Pinpoint the cell where the given text exists, returning its [x, y] midpoint coordinate. 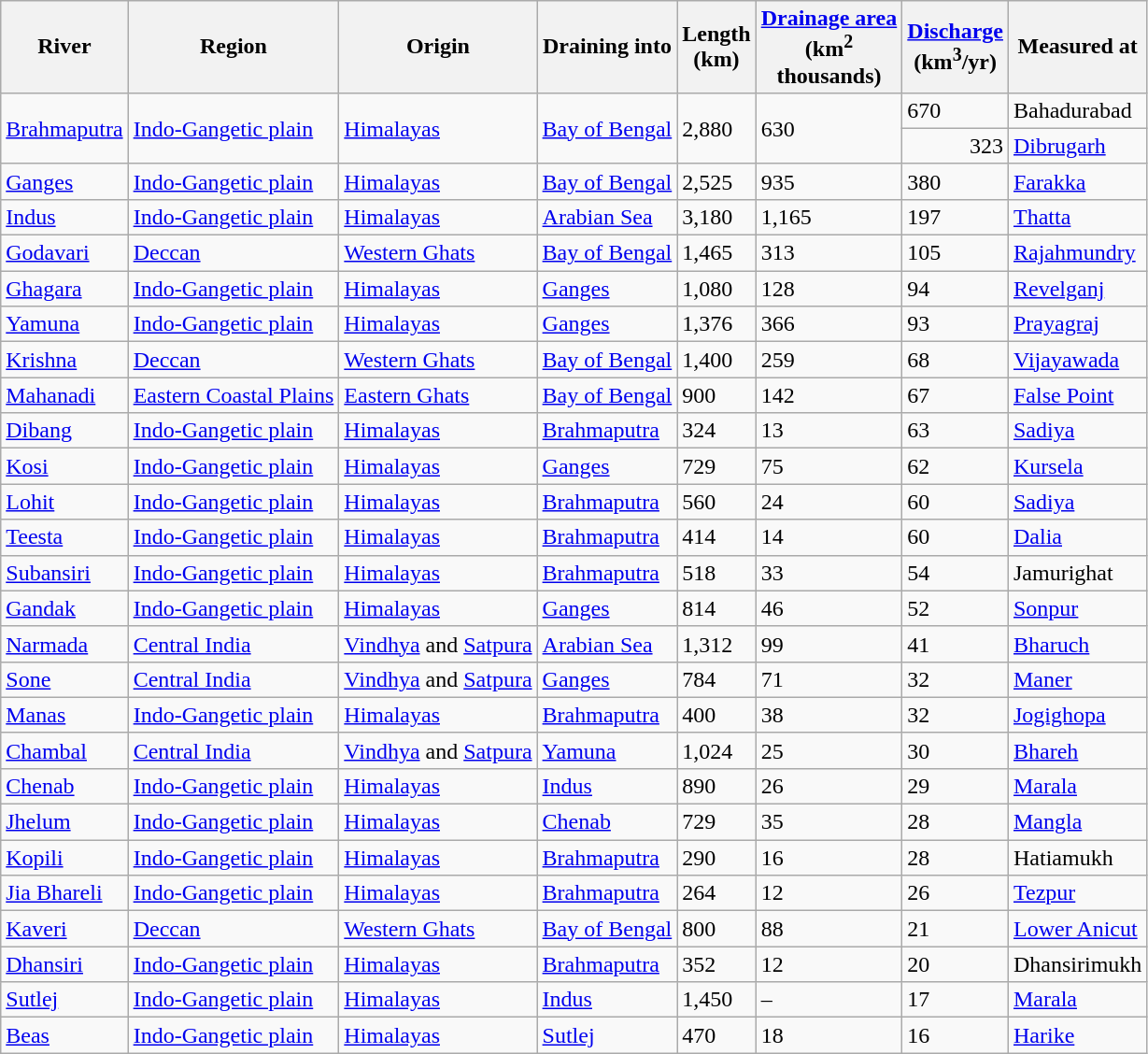
Eastern Ghats [438, 395]
Ghagara [64, 289]
2,880 [716, 128]
63 [956, 431]
Narmada [64, 644]
1,165 [829, 217]
259 [829, 360]
Draining into [607, 47]
30 [956, 750]
14 [829, 537]
2,525 [716, 181]
Jogighopa [1077, 715]
62 [956, 466]
35 [829, 822]
Kaveri [64, 929]
Kopili [64, 858]
Jamurighat [1077, 573]
54 [956, 573]
197 [956, 217]
105 [956, 253]
Sonpur [1077, 608]
Bahadurabad [1077, 110]
99 [829, 644]
88 [829, 929]
29 [956, 786]
Manas [64, 715]
Length(km) [716, 47]
935 [829, 181]
Origin [438, 47]
Dibang [64, 431]
1,024 [716, 750]
352 [716, 964]
366 [829, 324]
River [64, 47]
414 [716, 537]
1,465 [716, 253]
Harike [1077, 1035]
Dhansiri [64, 964]
1,312 [716, 644]
Dibrugarh [1077, 146]
814 [716, 608]
Maner [1077, 679]
Godavari [64, 253]
Discharge(km3/yr) [956, 47]
518 [716, 573]
20 [956, 964]
630 [829, 128]
Mahanadi [64, 395]
21 [956, 929]
1,080 [716, 289]
Kursela [1077, 466]
93 [956, 324]
Lower Anicut [1077, 929]
323 [956, 146]
71 [829, 679]
– [829, 1000]
900 [716, 395]
52 [956, 608]
Chambal [64, 750]
Kosi [64, 466]
290 [716, 858]
Krishna [64, 360]
264 [716, 893]
1,376 [716, 324]
Dhansirimukh [1077, 964]
41 [956, 644]
Bharuch [1077, 644]
400 [716, 715]
Lohit [64, 502]
Bhareh [1077, 750]
Rajahmundry [1077, 253]
Gandak [64, 608]
1,450 [716, 1000]
128 [829, 289]
Measured at [1077, 47]
Mangla [1077, 822]
784 [716, 679]
Dalia [1077, 537]
Beas [64, 1035]
17 [956, 1000]
94 [956, 289]
Farakka [1077, 181]
Jia Bhareli [64, 893]
18 [829, 1035]
24 [829, 502]
3,180 [716, 217]
380 [956, 181]
67 [956, 395]
Teesta [64, 537]
Hatiamukh [1077, 858]
33 [829, 573]
313 [829, 253]
Revelganj [1077, 289]
Sone [64, 679]
Thatta [1077, 217]
46 [829, 608]
670 [956, 110]
470 [716, 1035]
68 [956, 360]
800 [716, 929]
Subansiri [64, 573]
Drainage area(km2thousands) [829, 47]
Jhelum [64, 822]
142 [829, 395]
25 [829, 750]
1,400 [716, 360]
890 [716, 786]
75 [829, 466]
Vijayawada [1077, 360]
False Point [1077, 395]
Eastern Coastal Plains [234, 395]
560 [716, 502]
38 [829, 715]
Region [234, 47]
13 [829, 431]
Prayagraj [1077, 324]
324 [716, 431]
Tezpur [1077, 893]
